From the cell containing the given text, extract its center point as (X, Y) coordinate. 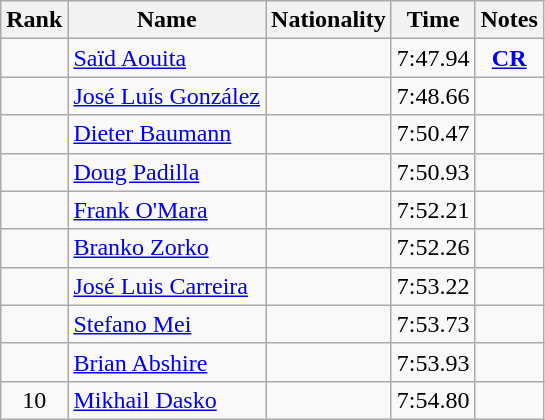
CR (509, 58)
Stefano Mei (167, 324)
Frank O'Mara (167, 210)
Saïd Aouita (167, 58)
Rank (34, 20)
7:53.22 (433, 286)
7:50.47 (433, 134)
Brian Abshire (167, 362)
7:54.80 (433, 400)
7:47.94 (433, 58)
Dieter Baumann (167, 134)
Mikhail Dasko (167, 400)
Notes (509, 20)
7:53.93 (433, 362)
José Luis Carreira (167, 286)
7:48.66 (433, 96)
7:53.73 (433, 324)
Time (433, 20)
Branko Zorko (167, 248)
7:52.21 (433, 210)
Nationality (329, 20)
Doug Padilla (167, 172)
7:52.26 (433, 248)
José Luís González (167, 96)
Name (167, 20)
10 (34, 400)
7:50.93 (433, 172)
